Extract the (X, Y) coordinate from the center of the cell holding the provided text.  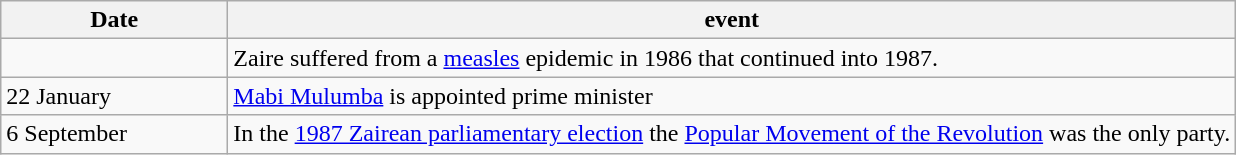
Mabi Mulumba is appointed prime minister (732, 96)
In the 1987 Zairean parliamentary election the Popular Movement of the Revolution was the only party. (732, 134)
22 January (114, 96)
Date (114, 20)
event (732, 20)
6 September (114, 134)
Zaire suffered from a measles epidemic in 1986 that continued into 1987. (732, 58)
